Find where the given text appears and provide that cell's center as (X, Y) coordinate. 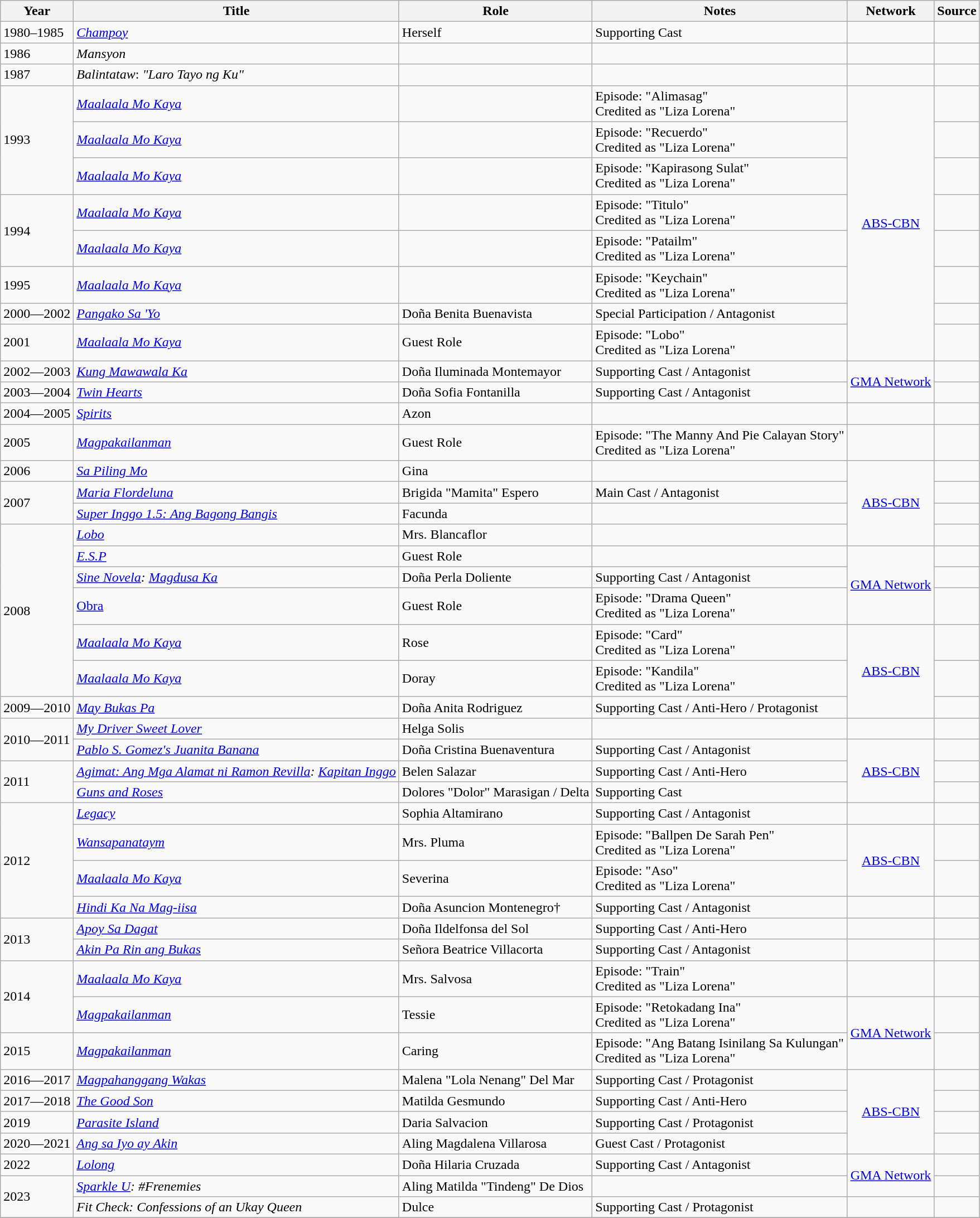
Tessie (495, 1015)
Fit Check: Confessions of an Ukay Queen (236, 1207)
Daria Salvacion (495, 1122)
Azon (495, 414)
Year (37, 11)
Pablo S. Gomez's Juanita Banana (236, 750)
E.S.P (236, 556)
Episode: "Ang Batang Isinilang Sa Kulungan" Credited as "Liza Lorena" (720, 1051)
2008 (37, 610)
Doña Cristina Buenaventura (495, 750)
Doray (495, 678)
Lobo (236, 535)
Episode: "Kapirasong Sulat" Credited as "Liza Lorena" (720, 176)
Mansyon (236, 54)
2005 (37, 443)
Guest Cast / Protagonist (720, 1143)
2000—2002 (37, 313)
Source (957, 11)
Episode: "Kandila" Credited as "Liza Lorena" (720, 678)
Dulce (495, 1207)
2015 (37, 1051)
Episode: "Card" Credited as "Liza Lorena" (720, 642)
2009—2010 (37, 707)
Doña Ildelfonsa del Sol (495, 929)
1987 (37, 75)
2014 (37, 997)
Rose (495, 642)
Pangako Sa 'Yo (236, 313)
Doña Benita Buenavista (495, 313)
Aling Matilda "Tindeng" De Dios (495, 1186)
My Driver Sweet Lover (236, 728)
Notes (720, 11)
The Good Son (236, 1101)
Caring (495, 1051)
Facunda (495, 514)
1980–1985 (37, 32)
Apoy Sa Dagat (236, 929)
Lolong (236, 1164)
Super Inggo 1.5: Ang Bagong Bangis (236, 514)
Title (236, 11)
Doña Asuncion Montenegro† (495, 907)
Doña Iluminada Montemayor (495, 371)
Parasite Island (236, 1122)
Mrs. Blancaflor (495, 535)
Hindi Ka Na Mag-iisa (236, 907)
Doña Hilaria Cruzada (495, 1164)
2016—2017 (37, 1080)
Episode: "Aso" Credited as "Liza Lorena" (720, 879)
2017—2018 (37, 1101)
Gina (495, 471)
Belen Salazar (495, 771)
Matilda Gesmundo (495, 1101)
2001 (37, 342)
1995 (37, 284)
Guns and Roses (236, 792)
Mrs. Pluma (495, 842)
Dolores "Dolor" Marasigan / Delta (495, 792)
Role (495, 11)
2003—2004 (37, 393)
Sine Novela: Magdusa Ka (236, 577)
2019 (37, 1122)
Señora Beatrice Villacorta (495, 950)
Sophia Altamirano (495, 814)
Doña Perla Doliente (495, 577)
2006 (37, 471)
Twin Hearts (236, 393)
2023 (37, 1197)
Agimat: Ang Mga Alamat ni Ramon Revilla: Kapitan Inggo (236, 771)
2012 (37, 861)
Episode: "Lobo" Credited as "Liza Lorena" (720, 342)
Balintataw: "Laro Tayo ng Ku" (236, 75)
Sa Piling Mo (236, 471)
Episode: "Alimasag" Credited as "Liza Lorena" (720, 104)
Main Cast / Antagonist (720, 492)
Malena "Lola Nenang" Del Mar (495, 1080)
Episode: "Keychain" Credited as "Liza Lorena" (720, 284)
Episode: "Train" Credited as "Liza Lorena" (720, 978)
Obra (236, 606)
2022 (37, 1164)
Kung Mawawala Ka (236, 371)
Spirits (236, 414)
Episode: "Titulo" Credited as "Liza Lorena" (720, 212)
Brigida "Mamita" Espero (495, 492)
Champoy (236, 32)
1986 (37, 54)
Doña Sofia Fontanilla (495, 393)
2007 (37, 503)
Maria Flordeluna (236, 492)
2010—2011 (37, 739)
1994 (37, 230)
Episode: "The Manny And Pie Calayan Story" Credited as "Liza Lorena" (720, 443)
Legacy (236, 814)
2002—2003 (37, 371)
Episode: "Patailm" Credited as "Liza Lorena" (720, 249)
Sparkle U: #Frenemies (236, 1186)
Severina (495, 879)
Magpahanggang Wakas (236, 1080)
Herself (495, 32)
2020—2021 (37, 1143)
Special Participation / Antagonist (720, 313)
Akin Pa Rin ang Bukas (236, 950)
Supporting Cast / Anti-Hero / Protagonist (720, 707)
Episode: "Ballpen De Sarah Pen" Credited as "Liza Lorena" (720, 842)
Episode: "Retokadang Ina" Credited as "Liza Lorena" (720, 1015)
2011 (37, 782)
Helga Solis (495, 728)
2004—2005 (37, 414)
1993 (37, 139)
Episode: "Drama Queen" Credited as "Liza Lorena" (720, 606)
Doña Anita Rodriguez (495, 707)
May Bukas Pa (236, 707)
Ang sa Iyo ay Akin (236, 1143)
Episode: "Recuerdo" Credited as "Liza Lorena" (720, 139)
Aling Magdalena Villarosa (495, 1143)
2013 (37, 939)
Network (891, 11)
Wansapanataym (236, 842)
Mrs. Salvosa (495, 978)
